Pinpoint the cell where the given text exists, returning its (X, Y) midpoint coordinate. 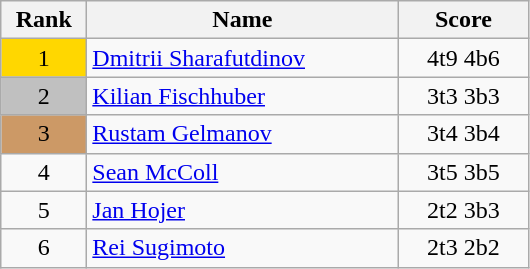
2 (44, 96)
3t5 3b5 (464, 172)
Rei Sugimoto (242, 248)
Jan Hojer (242, 210)
Rank (44, 20)
5 (44, 210)
4t9 4b6 (464, 58)
Dmitrii Sharafutdinov (242, 58)
3 (44, 134)
4 (44, 172)
1 (44, 58)
2t2 3b3 (464, 210)
3t3 3b3 (464, 96)
Kilian Fischhuber (242, 96)
2t3 2b2 (464, 248)
6 (44, 248)
Rustam Gelmanov (242, 134)
Score (464, 20)
3t4 3b4 (464, 134)
Name (242, 20)
Sean McColl (242, 172)
